Search for the cell housing the specified text and yield its (x, y) center coordinate. 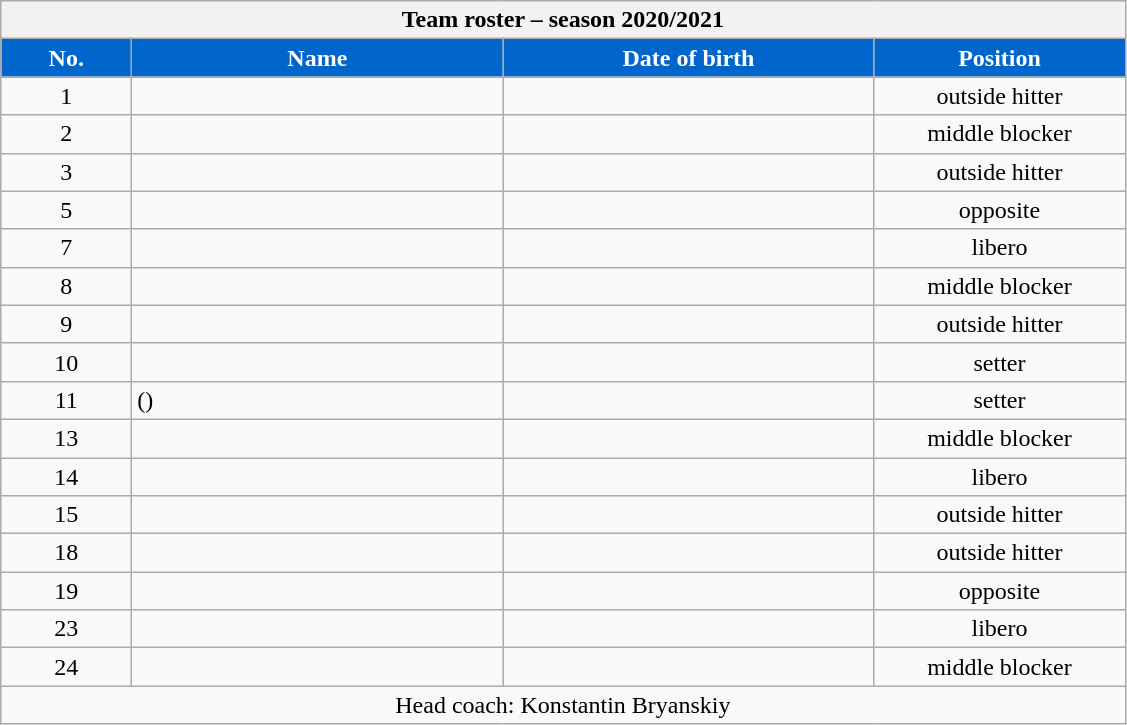
Name (318, 58)
23 (66, 629)
24 (66, 667)
8 (66, 286)
7 (66, 248)
14 (66, 477)
No. (66, 58)
3 (66, 172)
19 (66, 591)
5 (66, 210)
13 (66, 438)
11 (66, 400)
1 (66, 96)
Team roster – season 2020/2021 (563, 20)
2 (66, 134)
Date of birth (688, 58)
9 (66, 324)
10 (66, 362)
18 (66, 553)
15 (66, 515)
() (318, 400)
Head coach: Konstantin Bryanskiy (563, 705)
Position (1000, 58)
